Pinpoint the cell where the given text exists, returning its [X, Y] midpoint coordinate. 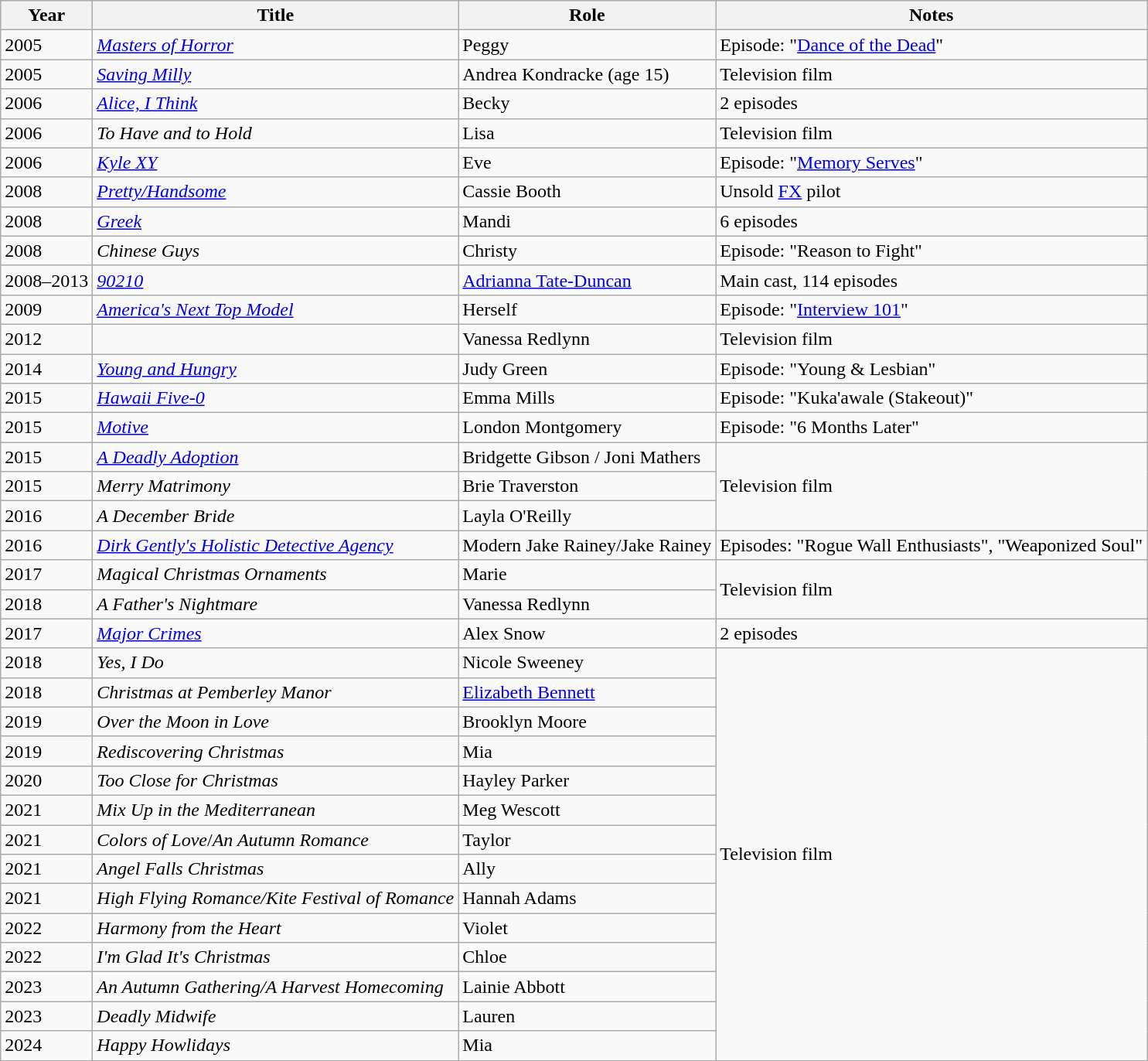
Major Crimes [275, 633]
2008–2013 [46, 280]
Merry Matrimony [275, 486]
Episode: "Kuka'awale (Stakeout)" [932, 398]
Peggy [588, 45]
Elizabeth Bennett [588, 692]
2009 [46, 309]
Brie Traverston [588, 486]
High Flying Romance/Kite Festival of Romance [275, 899]
Christmas at Pemberley Manor [275, 692]
Notes [932, 15]
Lauren [588, 1016]
Magical Christmas Ornaments [275, 575]
Deadly Midwife [275, 1016]
Happy Howlidays [275, 1046]
Episodes: "Rogue Wall Enthusiasts", "Weaponized Soul" [932, 545]
Chloe [588, 957]
Nicole Sweeney [588, 663]
A December Bride [275, 516]
Main cast, 114 episodes [932, 280]
Pretty/Handsome [275, 192]
Taylor [588, 839]
Angel Falls Christmas [275, 869]
Alice, I Think [275, 104]
Lisa [588, 133]
Masters of Horror [275, 45]
2024 [46, 1046]
Yes, I Do [275, 663]
Dirk Gently's Holistic Detective Agency [275, 545]
Hawaii Five-0 [275, 398]
Hayley Parker [588, 780]
2014 [46, 369]
Episode: "Memory Serves" [932, 162]
Motive [275, 428]
Greek [275, 221]
Colors of Love/An Autumn Romance [275, 839]
Rediscovering Christmas [275, 751]
Bridgette Gibson / Joni Mathers [588, 457]
Young and Hungry [275, 369]
Meg Wescott [588, 810]
90210 [275, 280]
To Have and to Hold [275, 133]
Episode: "6 Months Later" [932, 428]
Alex Snow [588, 633]
Violet [588, 928]
Emma Mills [588, 398]
Role [588, 15]
Mandi [588, 221]
Unsold FX pilot [932, 192]
Christy [588, 251]
Episode: "Dance of the Dead" [932, 45]
Layla O'Reilly [588, 516]
Episode: "Young & Lesbian" [932, 369]
Kyle XY [275, 162]
A Father's Nightmare [275, 604]
Saving Milly [275, 74]
Episode: "Reason to Fight" [932, 251]
6 episodes [932, 221]
Brooklyn Moore [588, 722]
Marie [588, 575]
Year [46, 15]
Mix Up in the Mediterranean [275, 810]
An Autumn Gathering/A Harvest Homecoming [275, 987]
Modern Jake Rainey/Jake Rainey [588, 545]
Episode: "Interview 101" [932, 309]
Lainie Abbott [588, 987]
Harmony from the Heart [275, 928]
Adrianna Tate-Duncan [588, 280]
Cassie Booth [588, 192]
London Montgomery [588, 428]
Eve [588, 162]
Herself [588, 309]
Becky [588, 104]
Hannah Adams [588, 899]
2012 [46, 339]
Judy Green [588, 369]
Over the Moon in Love [275, 722]
Ally [588, 869]
Andrea Kondracke (age 15) [588, 74]
2020 [46, 780]
Too Close for Christmas [275, 780]
I'm Glad It's Christmas [275, 957]
America's Next Top Model [275, 309]
A Deadly Adoption [275, 457]
Chinese Guys [275, 251]
Title [275, 15]
